For the text-containing cell, return its midpoint in [X, Y] coordinate format. 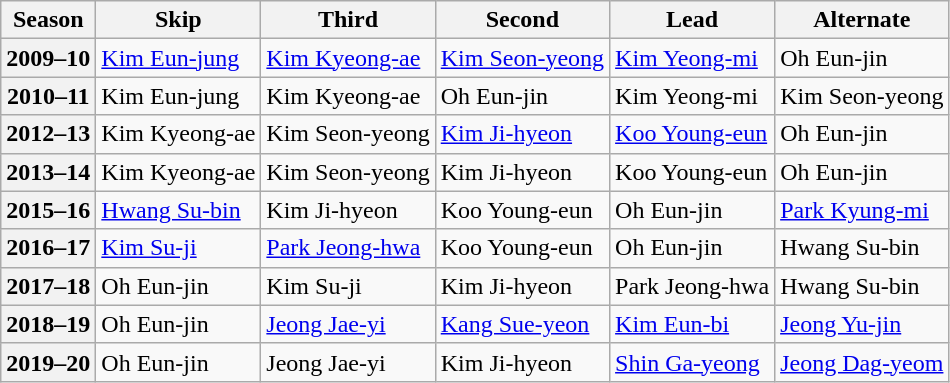
Jeong Yu-jin [862, 324]
Third [348, 20]
2015–16 [48, 210]
2018–19 [48, 324]
2017–18 [48, 286]
2016–17 [48, 248]
Alternate [862, 20]
2019–20 [48, 362]
2013–14 [48, 172]
Jeong Dag-yeom [862, 362]
Lead [692, 20]
2010–11 [48, 96]
Park Kyung-mi [862, 210]
Shin Ga-yeong [692, 362]
Skip [178, 20]
Kang Sue-yeon [522, 324]
Second [522, 20]
2012–13 [48, 134]
Season [48, 20]
Kim Eun-bi [692, 324]
2009–10 [48, 58]
